Return [x, y] of the center of cell containing provided text 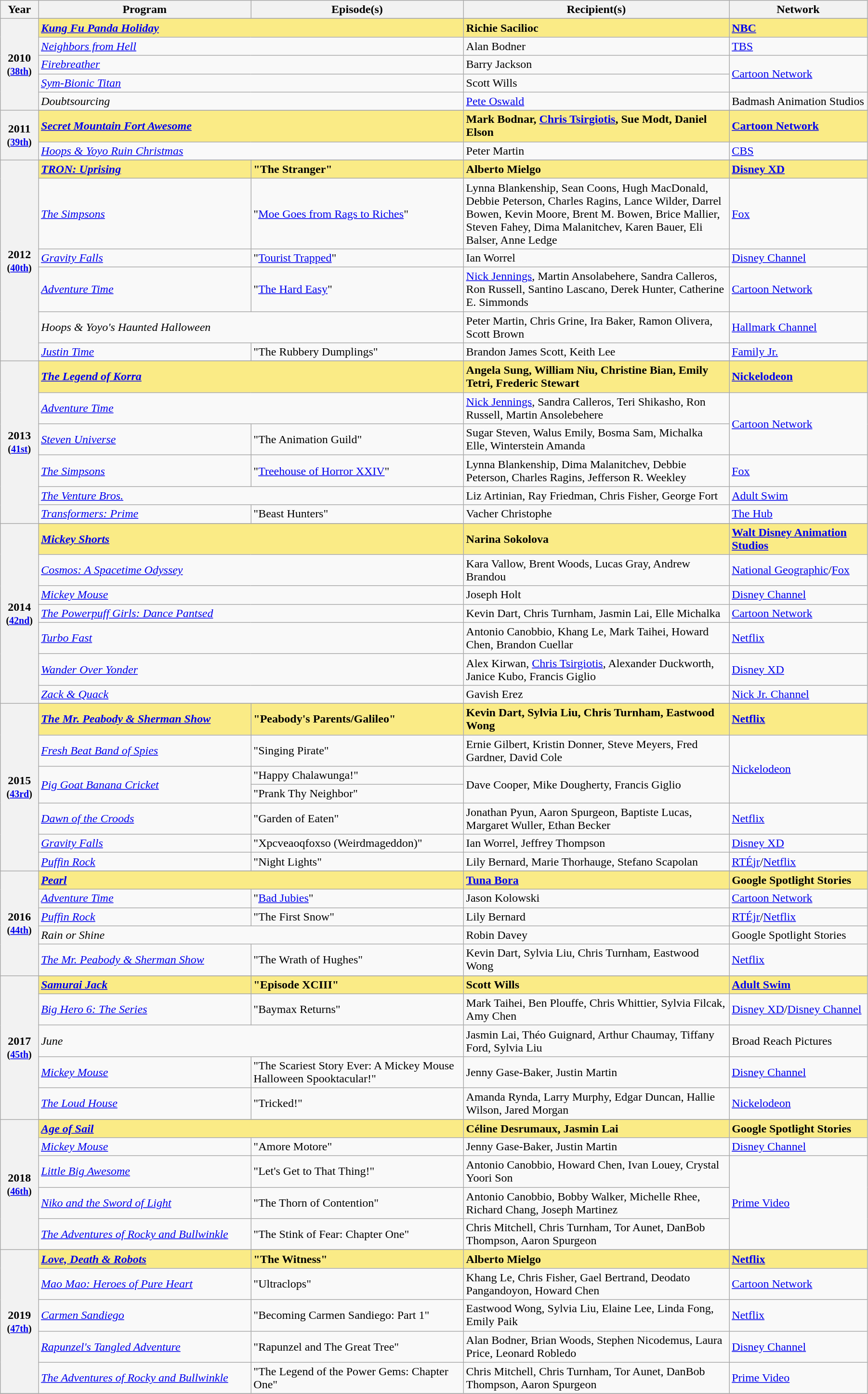
Richie Sacilioc [596, 28]
Ian Worrel [596, 258]
Joseph Holt [596, 595]
Kevin Dart, Chris Turnham, Jasmin Lai, Elle Michalka [596, 613]
Peter Martin [596, 151]
"Prank Thy Neighbor" [357, 794]
Program [145, 10]
Disney XD/Disney Channel [799, 1010]
Kung Fu Panda Holiday [251, 28]
"The Witness" [357, 1259]
2019 (47th) [19, 1322]
Robin Davey [596, 935]
"Ultraclops" [357, 1284]
Sugar Steven, Walus Emily, Bosma Sam, Michalka Elle, Winterstein Amanda [596, 439]
June [251, 1040]
Episode(s) [357, 10]
Antonio Canobbio, Khang Le, Mark Taihei, Howard Chen, Brandon Cuellar [596, 638]
Liz Artinian, Ray Friedman, Chris Fisher, George Fort [596, 496]
Lily Bernard, Marie Thorhauge, Stefano Scapolan [596, 862]
Sym-Bionic Titan [251, 83]
"Peabody's Parents/Galileo" [357, 719]
"Night Lights" [357, 862]
Nick Jr. Channel [799, 694]
NBC [799, 28]
The Loud House [145, 1103]
2012 (40th) [19, 260]
Turbo Fast [251, 638]
Love, Death & Robots [145, 1259]
Dawn of the Croods [145, 819]
Alan Bodner [596, 46]
"Happy Chalawunga!" [357, 776]
Mark Taihei, Ben Plouffe, Chris Whittier, Sylvia Filcak, Amy Chen [596, 1010]
Rain or Shine [251, 935]
2011 (39th) [19, 135]
2016 (44th) [19, 923]
"Beast Hunters" [357, 514]
TRON: Uprising [145, 169]
"The Thorn of Contention" [357, 1203]
"Moe Goes from Rags to Riches" [357, 213]
2015 (43rd) [19, 787]
"The Stranger" [357, 169]
"The Rubbery Dumplings" [357, 352]
Samurai Jack [145, 985]
2010 (38th) [19, 65]
Khang Le, Chris Fisher, Gael Bertrand, Deodato Pangandoyon, Howard Chen [596, 1284]
Big Hero 6: The Series [145, 1010]
National Geographic/Fox [799, 570]
Rapunzel's Tangled Adventure [145, 1347]
"Let's Get to That Thing!" [357, 1171]
Pig Goat Banana Cricket [145, 785]
"Baymax Returns" [357, 1010]
The Hub [799, 514]
Mark Bodnar, Chris Tsirgiotis, Sue Modt, Daniel Elson [596, 126]
Steven Universe [145, 439]
"The Wrath of Hughes" [357, 960]
Kara Vallow, Brent Woods, Lucas Gray, Andrew Brandou [596, 570]
Pete Oswald [596, 101]
Eastwood Wong, Sylvia Liu, Elaine Lee, Linda Fong, Emily Paik [596, 1315]
"The First Snow" [357, 917]
Nick Jennings, Martin Ansolabehere, Sandra Calleros, Ron Russell, Santino Lascano, Derek Hunter, Catherine E. Simmonds [596, 289]
"The Legend of the Power Gems: Chapter One" [357, 1378]
Little Big Awesome [145, 1171]
Lily Bernard [596, 917]
Antonio Canobbio, Bobby Walker, Michelle Rhee, Richard Chang, Joseph Martinez [596, 1203]
The Legend of Korra [251, 377]
"Amore Motore" [357, 1147]
Neighbors from Hell [251, 46]
Cosmos: A Spacetime Odyssey [251, 570]
"Tourist Trapped" [357, 258]
Badmash Animation Studios [799, 101]
Year [19, 10]
Hallmark Channel [799, 327]
TBS [799, 46]
Firebreather [251, 65]
Narina Sokolova [596, 539]
Nick Jennings, Sandra Calleros, Teri Shikasho, Ron Russell, Martin Ansolebehere [596, 408]
Barry Jackson [596, 65]
"Singing Pirate" [357, 750]
Antonio Canobbio, Howard Chen, Ivan Louey, Crystal Yoori Son [596, 1171]
The Venture Bros. [251, 496]
CBS [799, 151]
2013 (41st) [19, 442]
Hoops & Yoyo's Haunted Halloween [251, 327]
Secret Mountain Fort Awesome [251, 126]
Alan Bodner, Brian Woods, Stephen Nicodemus, Laura Price, Leonard Robledo [596, 1347]
Walt Disney Animation Studios [799, 539]
Mickey Shorts [251, 539]
Pearl [251, 880]
Fresh Beat Band of Spies [145, 750]
Age of Sail [251, 1129]
Justin Time [145, 352]
2014 (42nd) [19, 613]
Jasmin Lai, Théo Guignard, Arthur Chaumay, Tiffany Ford, Sylvia Liu [596, 1040]
"Treehouse of Horror XXIV" [357, 471]
Transformers: Prime [145, 514]
"The Hard Easy" [357, 289]
Carmen Sandiego [145, 1315]
Angela Sung, William Niu, Christine Bian, Emily Tetri, Frederic Stewart [596, 377]
Broad Reach Pictures [799, 1040]
"Garden of Eaten" [357, 819]
Alex Kirwan, Chris Tsirgiotis, Alexander Duckworth, Janice Kubo, Francis Giglio [596, 670]
Brandon James Scott, Keith Lee [596, 352]
Zack & Quack [251, 694]
2018 (46th) [19, 1185]
"Becoming Carmen Sandiego: Part 1" [357, 1315]
Niko and the Sword of Light [145, 1203]
"The Animation Guild" [357, 439]
Peter Martin, Chris Grine, Ira Baker, Ramon Olivera, Scott Brown [596, 327]
Mao Mao: Heroes of Pure Heart [145, 1284]
The Powerpuff Girls: Dance Pantsed [251, 613]
Ernie Gilbert, Kristin Donner, Steve Meyers, Fred Gardner, David Cole [596, 750]
"The Stink of Fear: Chapter One" [357, 1234]
2017 (45th) [19, 1047]
"The Scariest Story Ever: A Mickey Mouse Halloween Spooktacular!" [357, 1072]
Jonathan Pyun, Aaron Spurgeon, Baptiste Lucas, Margaret Wuller, Ethan Becker [596, 819]
Gavish Erez [596, 694]
"Bad Jubies" [357, 898]
"Episode XCIII" [357, 985]
Lynna Blankenship, Dima Malanitchev, Debbie Peterson, Charles Ragins, Jefferson R. Weekley [596, 471]
Tuna Bora [596, 880]
Vacher Christophe [596, 514]
Doubtsourcing [251, 101]
"Xpcveaoqfoxso (Weirdmageddon)" [357, 843]
Ian Worrel, Jeffrey Thompson [596, 843]
Family Jr. [799, 352]
Amanda Rynda, Larry Murphy, Edgar Duncan, Hallie Wilson, Jared Morgan [596, 1103]
Jason Kolowski [596, 898]
Wander Over Yonder [251, 670]
Céline Desrumaux, Jasmin Lai [596, 1129]
Recipient(s) [596, 10]
Network [799, 10]
"Tricked!" [357, 1103]
"Rapunzel and The Great Tree" [357, 1347]
Dave Cooper, Mike Dougherty, Francis Giglio [596, 785]
Hoops & Yoyo Ruin Christmas [251, 151]
